Return the [x, y] coordinate for the center point of the cell that contains the specified text.  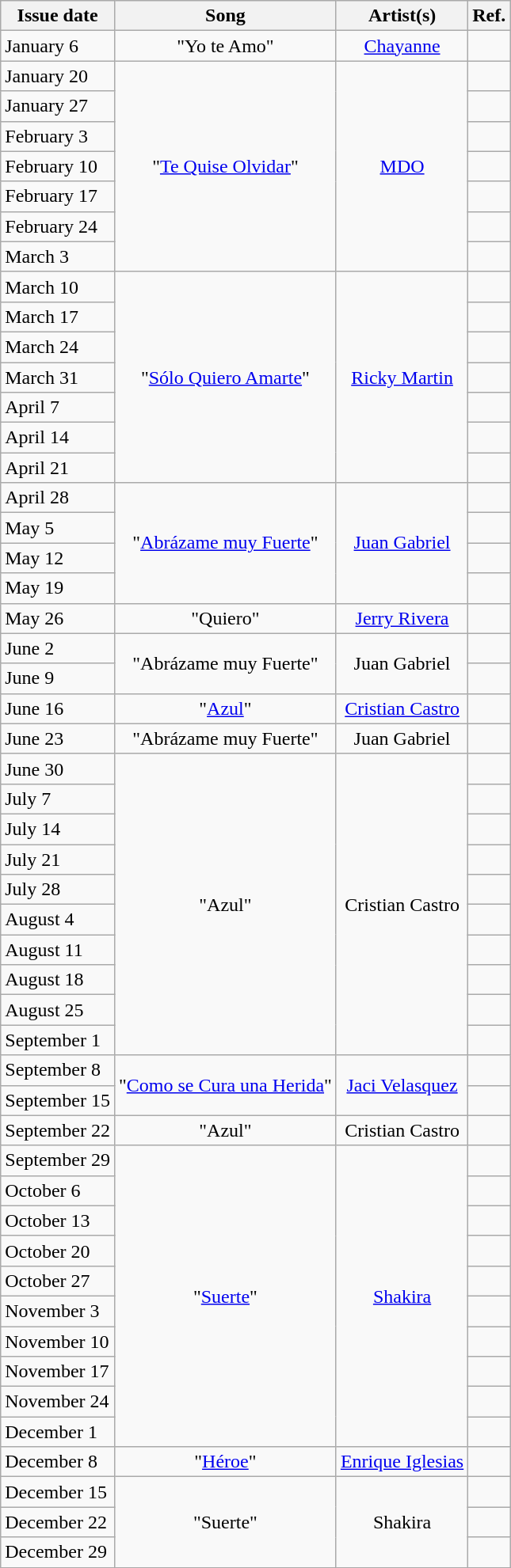
Ricky Martin [402, 377]
August 25 [58, 1010]
June 9 [58, 678]
June 16 [58, 708]
Jerry Rivera [402, 618]
October 13 [58, 1221]
January 27 [58, 106]
February 24 [58, 226]
Jaci Velasquez [402, 1085]
Artist(s) [402, 16]
April 28 [58, 498]
November 3 [58, 1311]
Enrique Iglesias [402, 1462]
"Sólo Quiero Amarte" [225, 377]
November 10 [58, 1342]
December 1 [58, 1432]
September 22 [58, 1130]
January 6 [58, 46]
September 29 [58, 1160]
Ref. [490, 16]
February 10 [58, 166]
"Quiero" [225, 618]
March 31 [58, 378]
November 17 [58, 1372]
July 7 [58, 799]
October 27 [58, 1281]
December 22 [58, 1522]
August 11 [58, 950]
February 3 [58, 136]
September 8 [58, 1070]
June 2 [58, 648]
Chayanne [402, 46]
April 7 [58, 408]
June 23 [58, 738]
October 20 [58, 1251]
Issue date [58, 16]
April 14 [58, 438]
March 10 [58, 287]
December 15 [58, 1492]
May 19 [58, 588]
September 15 [58, 1100]
August 4 [58, 920]
October 6 [58, 1190]
January 20 [58, 76]
"Te Quise Olvidar" [225, 166]
May 26 [58, 618]
March 24 [58, 347]
"Héroe" [225, 1462]
February 17 [58, 196]
"Yo te Amo" [225, 46]
May 12 [58, 558]
December 29 [58, 1552]
Song [225, 16]
March 17 [58, 317]
September 1 [58, 1040]
June 30 [58, 769]
December 8 [58, 1462]
April 21 [58, 468]
November 24 [58, 1402]
July 28 [58, 890]
August 18 [58, 980]
MDO [402, 166]
"Como se Cura una Herida" [225, 1085]
July 14 [58, 829]
March 3 [58, 256]
July 21 [58, 859]
May 5 [58, 528]
